Output the (X, Y) coordinate of the center of the cell containing the given text.  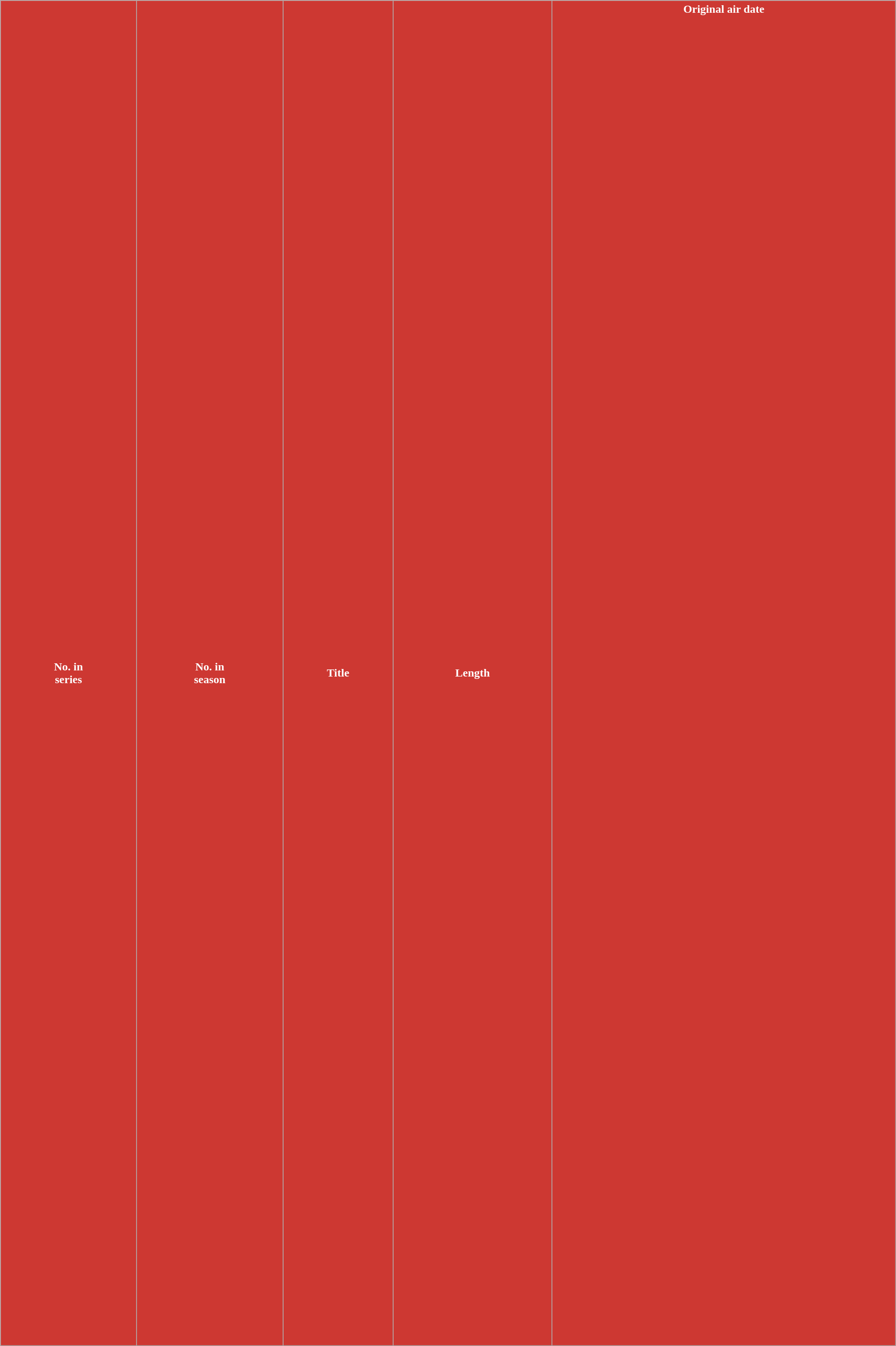
Original air date (724, 673)
No. inseries (69, 673)
Length (473, 673)
No. inseason (210, 673)
Title (338, 673)
